Scan for the cell matching the given text and deliver its [X, Y] coordinate at center. 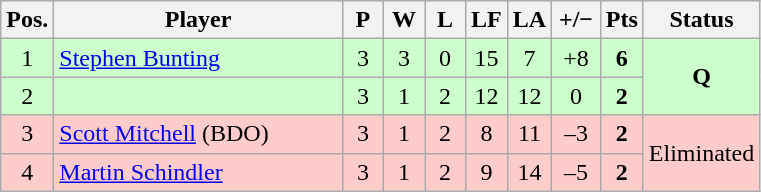
6 [622, 58]
+8 [576, 58]
–3 [576, 134]
Scott Mitchell (BDO) [198, 134]
–5 [576, 172]
Status [701, 20]
Pts [622, 20]
Pos. [28, 20]
7 [529, 58]
W [404, 20]
+/− [576, 20]
11 [529, 134]
Stephen Bunting [198, 58]
Player [198, 20]
14 [529, 172]
8 [487, 134]
P [362, 20]
Q [701, 77]
LA [529, 20]
Martin Schindler [198, 172]
L [444, 20]
LF [487, 20]
4 [28, 172]
9 [487, 172]
Eliminated [701, 153]
15 [487, 58]
